Capture the cell that displays the provided text and extract its [X, Y] central coordinate. 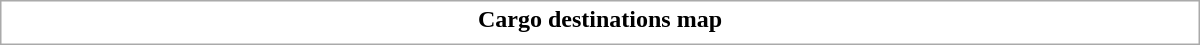
Cargo destinations map [600, 19]
